Search for the cell housing the specified text and yield its (X, Y) center coordinate. 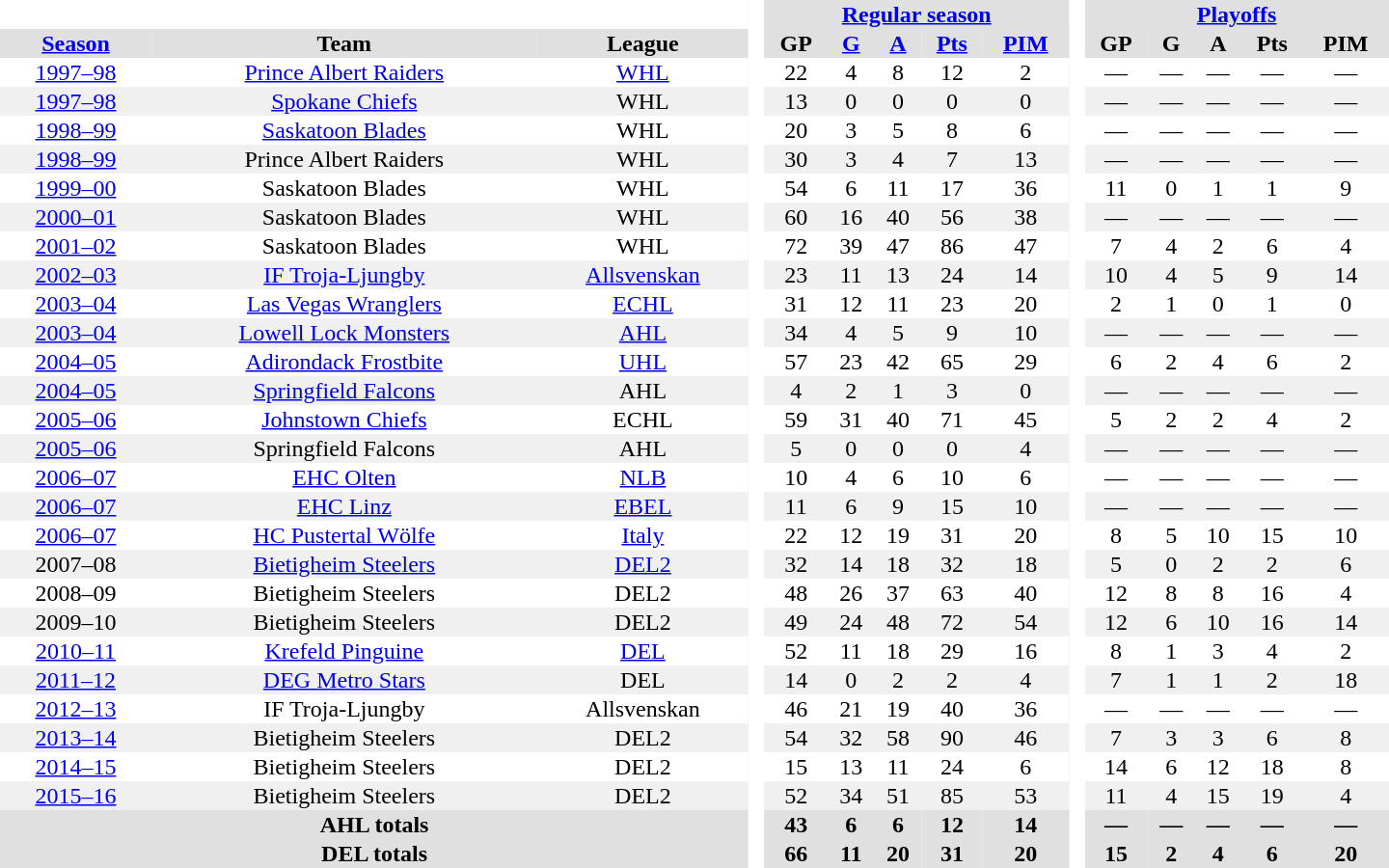
17 (951, 188)
2000–01 (75, 217)
39 (851, 246)
65 (951, 362)
DEL totals (374, 854)
2012–13 (75, 709)
43 (796, 825)
EBEL (642, 506)
60 (796, 217)
DEG Metro Stars (344, 680)
2014–15 (75, 767)
51 (899, 796)
League (642, 43)
NLB (642, 477)
63 (951, 593)
2015–16 (75, 796)
21 (851, 709)
58 (899, 738)
49 (796, 622)
EHC Olten (344, 477)
Playoffs (1237, 14)
90 (951, 738)
30 (796, 159)
2007–08 (75, 564)
66 (796, 854)
45 (1025, 420)
Team (344, 43)
56 (951, 217)
53 (1025, 796)
EHC Linz (344, 506)
HC Pustertal Wölfe (344, 535)
Adirondack Frostbite (344, 362)
Las Vegas Wranglers (344, 304)
2009–10 (75, 622)
85 (951, 796)
86 (951, 246)
Lowell Lock Monsters (344, 333)
Season (75, 43)
2002–03 (75, 275)
2001–02 (75, 246)
Italy (642, 535)
26 (851, 593)
UHL (642, 362)
2013–14 (75, 738)
57 (796, 362)
Regular season (916, 14)
42 (899, 362)
71 (951, 420)
37 (899, 593)
AHL totals (374, 825)
Krefeld Pinguine (344, 651)
59 (796, 420)
1999–00 (75, 188)
2010–11 (75, 651)
Spokane Chiefs (344, 101)
38 (1025, 217)
2008–09 (75, 593)
2011–12 (75, 680)
Johnstown Chiefs (344, 420)
